Find where the given text appears and provide that cell's center as (x, y) coordinate. 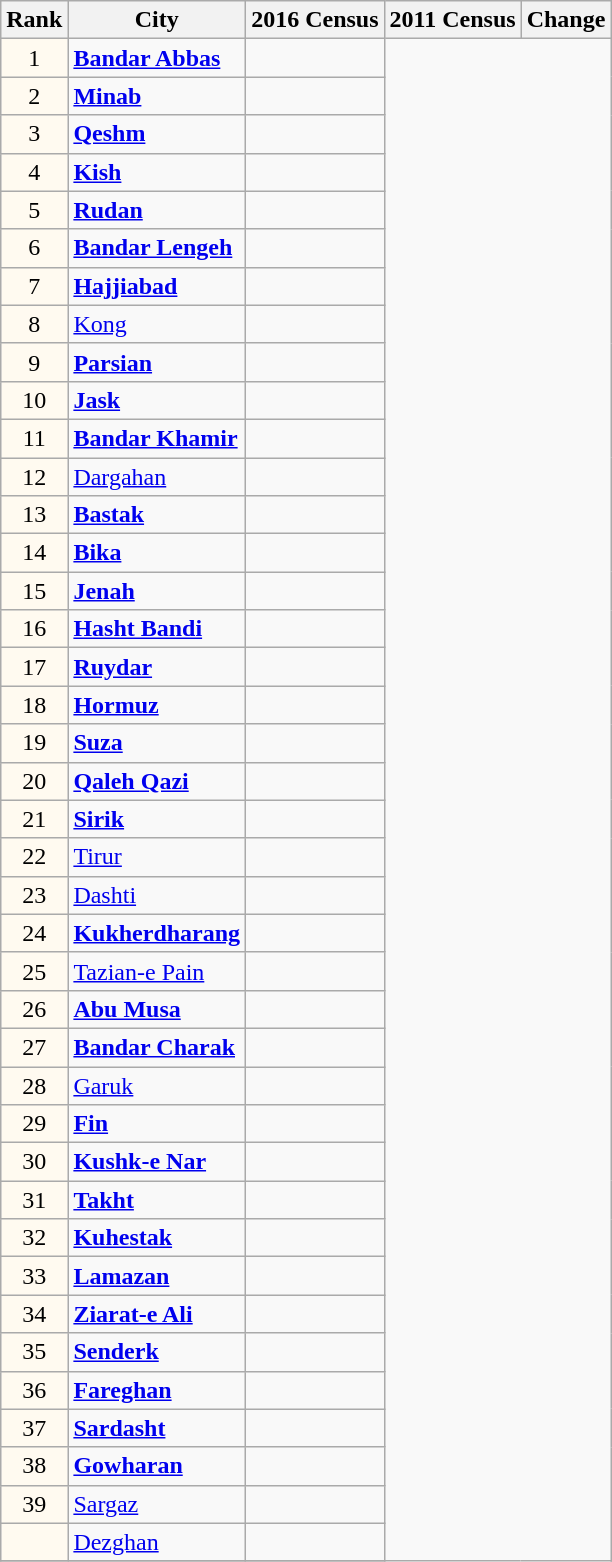
Dargahan (157, 477)
Dezghan (157, 1542)
1 (34, 58)
Parsian (157, 362)
Kong (157, 324)
32 (34, 1238)
28 (34, 1085)
Ziarat-e Ali (157, 1314)
12 (34, 477)
10 (34, 400)
Fareghan (157, 1390)
16 (34, 629)
26 (34, 1009)
Lamazan (157, 1276)
Sardasht (157, 1428)
35 (34, 1352)
2 (34, 96)
Qeshm (157, 134)
8 (34, 324)
Senderk (157, 1352)
33 (34, 1276)
21 (34, 819)
Bandar Charak (157, 1047)
13 (34, 515)
9 (34, 362)
24 (34, 933)
5 (34, 210)
Kushk-e Nar (157, 1162)
Tirur (157, 857)
Jask (157, 400)
Bandar Abbas (157, 58)
Kuhestak (157, 1238)
11 (34, 438)
27 (34, 1047)
14 (34, 553)
Fin (157, 1124)
Tazian-e Pain (157, 971)
39 (34, 1504)
Hormuz (157, 705)
22 (34, 857)
Hasht Bandi (157, 629)
Takht (157, 1200)
Bandar Lengeh (157, 248)
Suza (157, 743)
2011 Census (452, 20)
31 (34, 1200)
Minab (157, 96)
Rank (34, 20)
Abu Musa (157, 1009)
3 (34, 134)
Jenah (157, 591)
34 (34, 1314)
Qaleh Qazi (157, 781)
Gowharan (157, 1466)
4 (34, 172)
Ruydar (157, 667)
Dashti (157, 895)
37 (34, 1428)
30 (34, 1162)
Kish (157, 172)
6 (34, 248)
36 (34, 1390)
Bika (157, 553)
Bandar Khamir (157, 438)
25 (34, 971)
2016 Census (315, 20)
Kukherdharang (157, 933)
Hajjiabad (157, 286)
City (157, 20)
19 (34, 743)
15 (34, 591)
7 (34, 286)
18 (34, 705)
Rudan (157, 210)
23 (34, 895)
17 (34, 667)
20 (34, 781)
Sargaz (157, 1504)
Sirik (157, 819)
38 (34, 1466)
Change (566, 20)
Bastak (157, 515)
29 (34, 1124)
Garuk (157, 1085)
